From the cell containing the given text, extract its center point as [X, Y] coordinate. 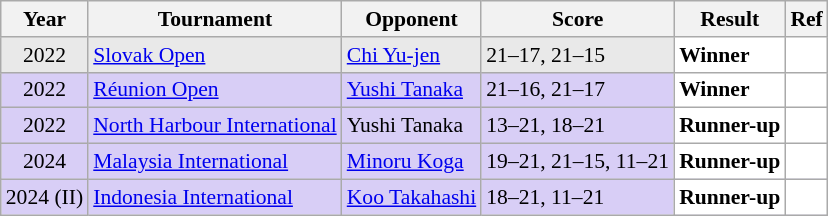
Minoru Koga [412, 162]
21–17, 21–15 [578, 55]
Score [578, 19]
Chi Yu-jen [412, 55]
Slovak Open [215, 55]
North Harbour International [215, 126]
21–16, 21–17 [578, 90]
Réunion Open [215, 90]
Opponent [412, 19]
Tournament [215, 19]
2024 [44, 162]
Result [730, 19]
Year [44, 19]
Indonesia International [215, 197]
18–21, 11–21 [578, 197]
13–21, 18–21 [578, 126]
Koo Takahashi [412, 197]
Malaysia International [215, 162]
19–21, 21–15, 11–21 [578, 162]
Ref [806, 19]
2024 (II) [44, 197]
